Output the [x, y] coordinate of the center of the cell containing the given text.  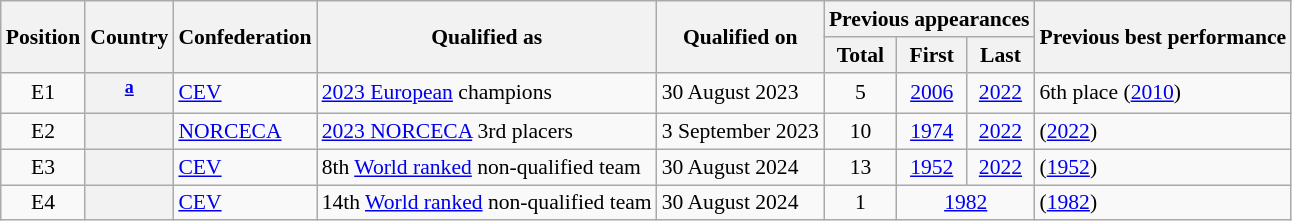
Previous best performance [1162, 36]
10 [860, 132]
Confederation [244, 36]
1 [860, 203]
a [129, 92]
E2 [43, 132]
8th World ranked non-qualified team [487, 167]
E4 [43, 203]
Country [129, 36]
NORCECA [244, 132]
5 [860, 92]
1974 [932, 132]
3 September 2023 [740, 132]
14th World ranked non-qualified team [487, 203]
6th place (2010) [1162, 92]
Qualified on [740, 36]
Position [43, 36]
(1952) [1162, 167]
Previous appearances [930, 19]
First [932, 55]
2006 [932, 92]
E1 [43, 92]
30 August 2023 [740, 92]
Qualified as [487, 36]
2023 NORCECA 3rd placers [487, 132]
(1982) [1162, 203]
1982 [966, 203]
1952 [932, 167]
Last [1000, 55]
Total [860, 55]
2023 European champions [487, 92]
13 [860, 167]
(2022) [1162, 132]
E3 [43, 167]
